Scan for the cell matching the given text and deliver its [X, Y] coordinate at center. 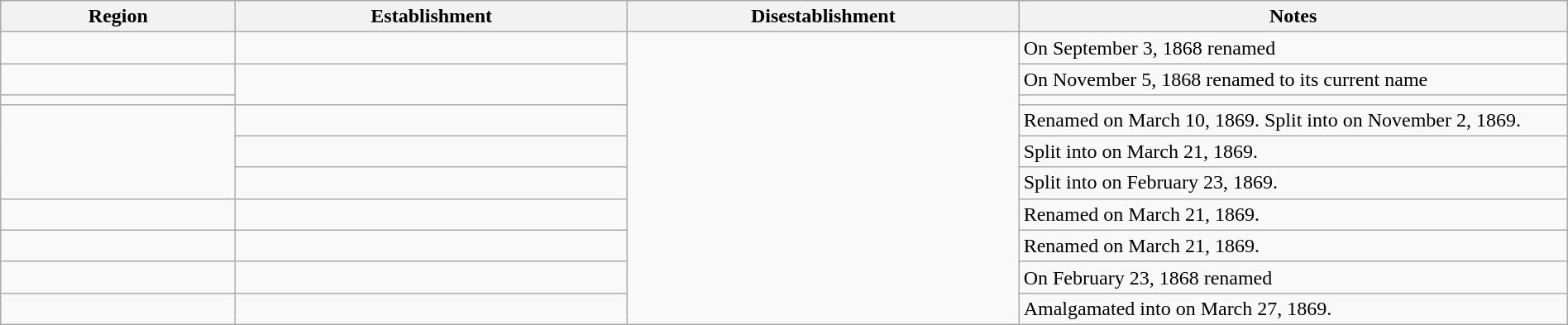
On November 5, 1868 renamed to its current name [1293, 79]
Region [118, 17]
Establishment [432, 17]
Split into on March 21, 1869. [1293, 151]
Disestablishment [824, 17]
Amalgamated into on March 27, 1869. [1293, 308]
Split into on February 23, 1869. [1293, 183]
Notes [1293, 17]
On September 3, 1868 renamed [1293, 48]
On February 23, 1868 renamed [1293, 277]
Renamed on March 10, 1869. Split into on November 2, 1869. [1293, 120]
